Capture the cell that displays the provided text and extract its (x, y) central coordinate. 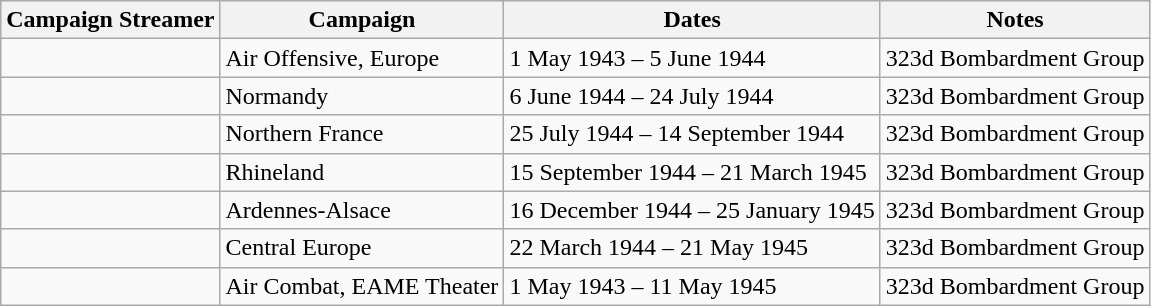
Ardennes-Alsace (362, 210)
Rhineland (362, 172)
Campaign Streamer (110, 20)
Notes (1015, 20)
6 June 1944 – 24 July 1944 (692, 96)
15 September 1944 – 21 March 1945 (692, 172)
1 May 1943 – 5 June 1944 (692, 58)
Campaign (362, 20)
1 May 1943 – 11 May 1945 (692, 286)
Air Combat, EAME Theater (362, 286)
Central Europe (362, 248)
Normandy (362, 96)
16 December 1944 – 25 January 1945 (692, 210)
Air Offensive, Europe (362, 58)
Dates (692, 20)
Northern France (362, 134)
25 July 1944 – 14 September 1944 (692, 134)
22 March 1944 – 21 May 1945 (692, 248)
